Scan for the cell matching the given text and deliver its (x, y) coordinate at center. 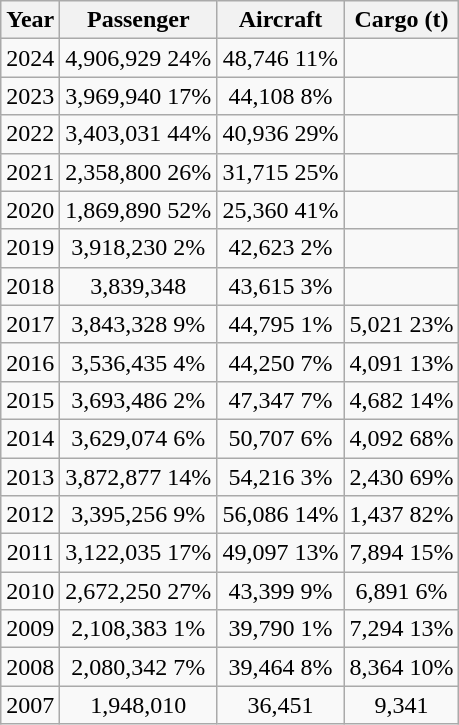
2,672,250 27% (138, 591)
44,108 8% (280, 96)
5,021 23% (402, 324)
50,707 6% (280, 438)
3,843,328 9% (138, 324)
2021 (30, 172)
31,715 25% (280, 172)
43,399 9% (280, 591)
6,891 6% (402, 591)
3,403,031 44% (138, 134)
4,682 14% (402, 400)
2011 (30, 553)
39,464 8% (280, 667)
47,347 7% (280, 400)
3,122,035 17% (138, 553)
44,250 7% (280, 362)
54,216 3% (280, 477)
7,294 13% (402, 629)
2,430 69% (402, 477)
2017 (30, 324)
2,080,342 7% (138, 667)
48,746 11% (280, 58)
3,536,435 4% (138, 362)
2,358,800 26% (138, 172)
39,790 1% (280, 629)
36,451 (280, 705)
Year (30, 20)
3,918,230 2% (138, 248)
2,108,383 1% (138, 629)
2016 (30, 362)
3,839,348 (138, 286)
1,948,010 (138, 705)
Aircraft (280, 20)
8,364 10% (402, 667)
2014 (30, 438)
49,097 13% (280, 553)
2020 (30, 210)
1,437 82% (402, 515)
3,872,877 14% (138, 477)
2023 (30, 96)
44,795 1% (280, 324)
2022 (30, 134)
43,615 3% (280, 286)
40,936 29% (280, 134)
2010 (30, 591)
3,629,074 6% (138, 438)
2024 (30, 58)
2007 (30, 705)
4,092 68% (402, 438)
2018 (30, 286)
2015 (30, 400)
Passenger (138, 20)
3,969,940 17% (138, 96)
3,693,486 2% (138, 400)
1,869,890 52% (138, 210)
2009 (30, 629)
Cargo (t) (402, 20)
2019 (30, 248)
9,341 (402, 705)
3,395,256 9% (138, 515)
4,091 13% (402, 362)
2012 (30, 515)
4,906,929 24% (138, 58)
56,086 14% (280, 515)
42,623 2% (280, 248)
7,894 15% (402, 553)
25,360 41% (280, 210)
2013 (30, 477)
2008 (30, 667)
